Return the [x, y] coordinate for the center point of the cell that contains the specified text.  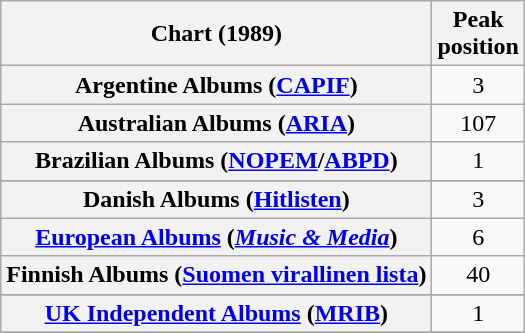
Peakposition [478, 34]
UK Independent Albums (MRIB) [216, 313]
Brazilian Albums (NOPEM/ABPD) [216, 161]
40 [478, 275]
Argentine Albums (CAPIF) [216, 85]
107 [478, 123]
6 [478, 237]
Chart (1989) [216, 34]
Finnish Albums (Suomen virallinen lista) [216, 275]
Danish Albums (Hitlisten) [216, 199]
European Albums (Music & Media) [216, 237]
Australian Albums (ARIA) [216, 123]
